Return the (X, Y) coordinate for the center point of the cell that contains the specified text.  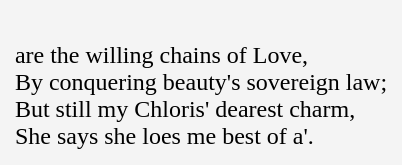
are the willing chains of Love, By conquering beauty's sovereign law; But still my Chloris' dearest charm, She says she loes me best of a'. (201, 82)
